Scan for the cell matching the given text and deliver its (x, y) coordinate at center. 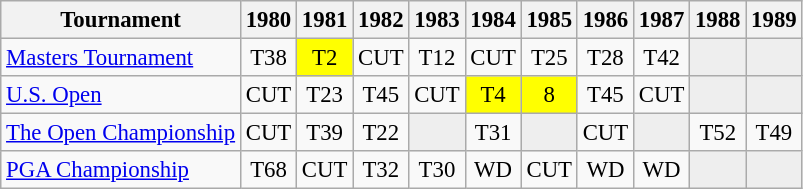
T52 (718, 133)
T68 (268, 170)
T32 (381, 170)
1983 (437, 20)
1986 (605, 20)
T28 (605, 58)
U.S. Open (121, 95)
1985 (549, 20)
1987 (661, 20)
T38 (268, 58)
1989 (774, 20)
8 (549, 95)
1982 (381, 20)
T42 (661, 58)
T25 (549, 58)
T12 (437, 58)
Tournament (121, 20)
1980 (268, 20)
T31 (493, 133)
T22 (381, 133)
1981 (325, 20)
T4 (493, 95)
1984 (493, 20)
T49 (774, 133)
PGA Championship (121, 170)
The Open Championship (121, 133)
T2 (325, 58)
T23 (325, 95)
Masters Tournament (121, 58)
T39 (325, 133)
1988 (718, 20)
T30 (437, 170)
